For the text-containing cell, return its midpoint in [X, Y] coordinate format. 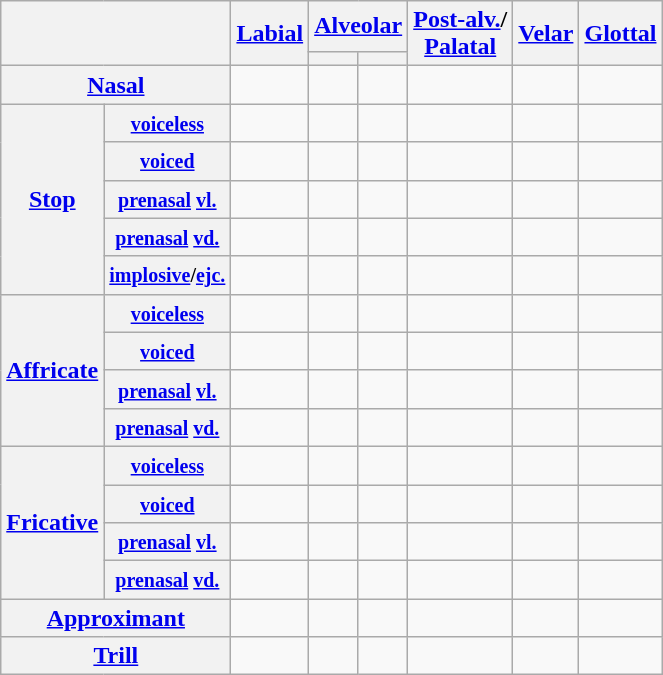
Fricative [52, 522]
Glottal [620, 34]
Labial [270, 34]
Post-alv./Palatal [460, 34]
Alveolar [358, 26]
Trill [116, 656]
implosive/ejc. [168, 275]
Approximant [116, 618]
Affricate [52, 370]
Velar [546, 34]
Nasal [116, 85]
Stop [52, 199]
